Detect which cell encompasses the target text, then output its [X, Y] center coordinate. 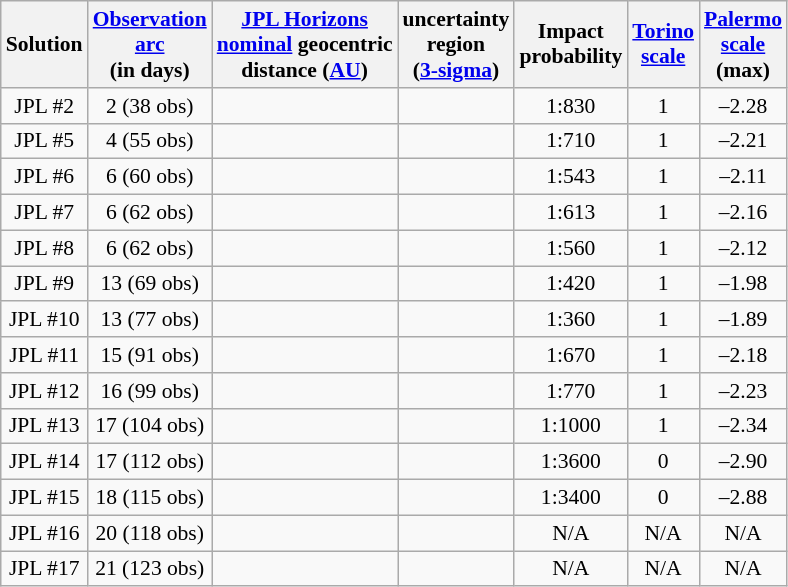
Torinoscale [663, 44]
JPL #9 [44, 284]
4 (55 obs) [150, 141]
JPL #13 [44, 426]
JPL #11 [44, 355]
JPL #12 [44, 391]
–2.11 [743, 177]
JPL #2 [44, 106]
–2.23 [743, 391]
–2.34 [743, 426]
1:3600 [570, 462]
JPL #14 [44, 462]
JPL #15 [44, 498]
1:560 [570, 248]
–2.90 [743, 462]
2 (38 obs) [150, 106]
Solution [44, 44]
1:830 [570, 106]
6 (60 obs) [150, 177]
21 (123 obs) [150, 569]
uncertaintyregion(3-sigma) [456, 44]
17 (112 obs) [150, 462]
18 (115 obs) [150, 498]
1:543 [570, 177]
1:420 [570, 284]
Palermoscale(max) [743, 44]
1:670 [570, 355]
–2.28 [743, 106]
–2.12 [743, 248]
–2.16 [743, 213]
1:360 [570, 320]
13 (69 obs) [150, 284]
1:710 [570, 141]
20 (118 obs) [150, 533]
1:613 [570, 213]
–2.18 [743, 355]
1:1000 [570, 426]
Impactprobability [570, 44]
15 (91 obs) [150, 355]
–2.88 [743, 498]
JPL #8 [44, 248]
JPL #10 [44, 320]
1:770 [570, 391]
17 (104 obs) [150, 426]
JPL #5 [44, 141]
16 (99 obs) [150, 391]
JPL Horizonsnominal geocentricdistance (AU) [305, 44]
13 (77 obs) [150, 320]
–1.89 [743, 320]
JPL #6 [44, 177]
1:3400 [570, 498]
Observationarc(in days) [150, 44]
–2.21 [743, 141]
JPL #7 [44, 213]
JPL #16 [44, 533]
JPL #17 [44, 569]
–1.98 [743, 284]
